Scan for the cell matching the given text and deliver its (X, Y) coordinate at center. 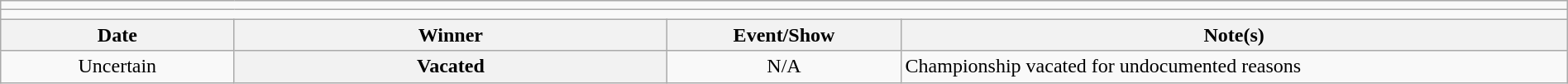
Winner (451, 35)
N/A (784, 67)
Championship vacated for undocumented reasons (1234, 67)
Uncertain (117, 67)
Date (117, 35)
Event/Show (784, 35)
Vacated (451, 67)
Note(s) (1234, 35)
